For the text-containing cell, return its midpoint in [x, y] coordinate format. 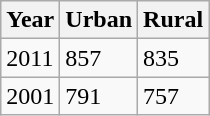
835 [174, 58]
Year [30, 20]
Rural [174, 20]
791 [99, 96]
757 [174, 96]
857 [99, 58]
2011 [30, 58]
2001 [30, 96]
Urban [99, 20]
